Locate the cell with the specified text and output its (X, Y) center coordinate. 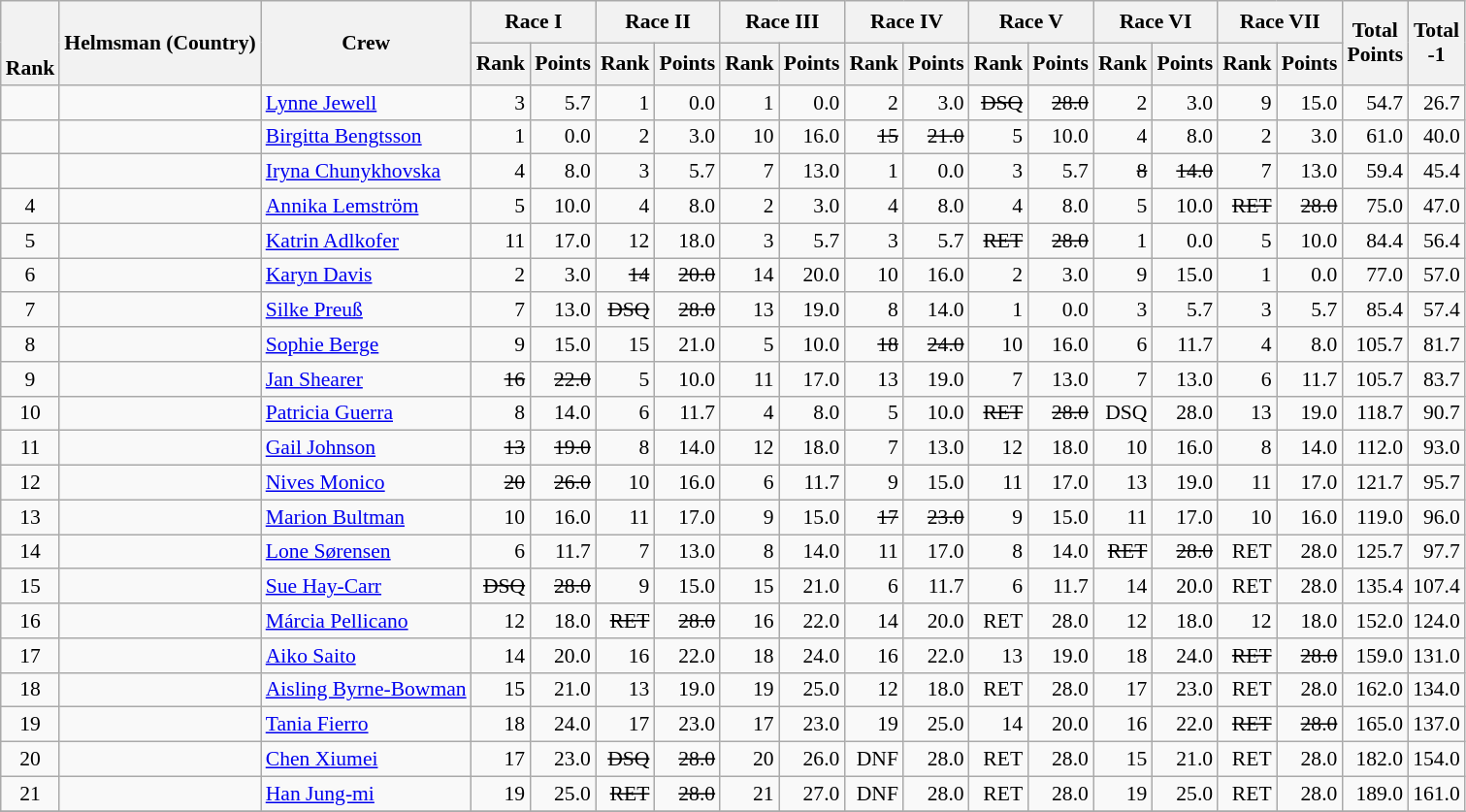
Birgitta Bengtsson (367, 137)
Aiko Saito (367, 656)
57.0 (1436, 276)
59.4 (1375, 172)
Jan Shearer (367, 379)
Aisling Byrne-Bowman (367, 690)
Annika Lemström (367, 207)
Iryna Chunykhovska (367, 172)
189.0 (1375, 794)
165.0 (1375, 725)
27.0 (812, 794)
Race IV (906, 21)
162.0 (1375, 690)
152.0 (1375, 621)
118.7 (1375, 413)
Sue Hay-Carr (367, 587)
77.0 (1375, 276)
Han Jung-mi (367, 794)
Tania Fierro (367, 725)
112.0 (1375, 448)
Crew (367, 43)
119.0 (1375, 517)
Katrin Adlkofer (367, 241)
97.7 (1436, 552)
83.7 (1436, 379)
134.0 (1436, 690)
131.0 (1436, 656)
Helmsman (Country) (159, 43)
Lynne Jewell (367, 103)
Silke Preuß (367, 310)
Karyn Davis (367, 276)
95.7 (1436, 483)
93.0 (1436, 448)
159.0 (1375, 656)
Chen Xiumei (367, 760)
Race VII (1280, 21)
182.0 (1375, 760)
135.4 (1375, 587)
40.0 (1436, 137)
Marion Bultman (367, 517)
125.7 (1375, 552)
Lone Sørensen (367, 552)
56.4 (1436, 241)
Patricia Guerra (367, 413)
45.4 (1436, 172)
26.7 (1436, 103)
75.0 (1375, 207)
54.7 (1375, 103)
Total Points (1375, 43)
47.0 (1436, 207)
90.7 (1436, 413)
85.4 (1375, 310)
161.0 (1436, 794)
Sophie Berge (367, 344)
96.0 (1436, 517)
84.4 (1375, 241)
107.4 (1436, 587)
Márcia Pellicano (367, 621)
Gail Johnson (367, 448)
154.0 (1436, 760)
Race V (1031, 21)
Race II (658, 21)
Total-1 (1436, 43)
137.0 (1436, 725)
121.7 (1375, 483)
57.4 (1436, 310)
Race VI (1156, 21)
Race III (782, 21)
81.7 (1436, 344)
124.0 (1436, 621)
61.0 (1375, 137)
Nives Monico (367, 483)
Race I (534, 21)
